Find where the given text appears and provide that cell's center as [X, Y] coordinate. 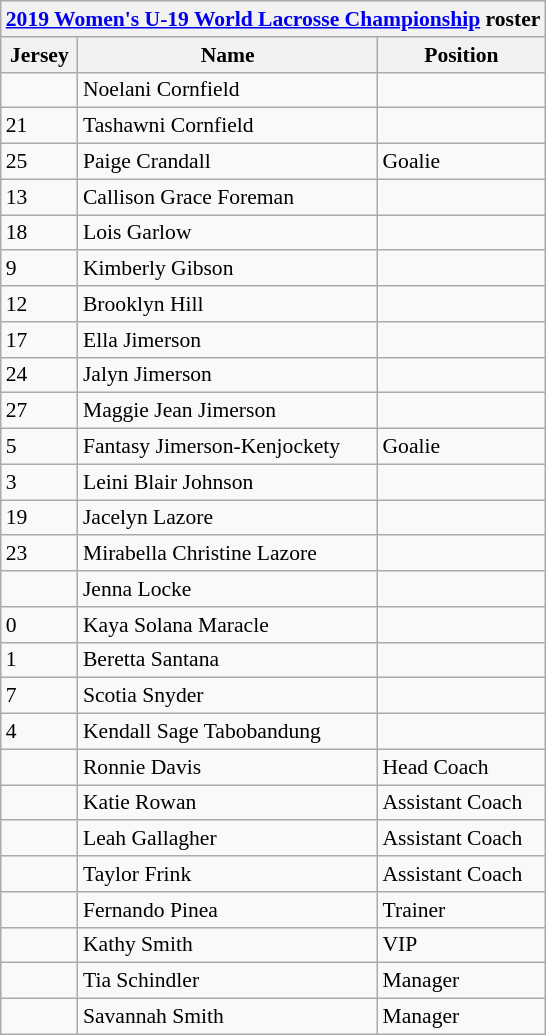
VIP [461, 945]
Brooklyn Hill [228, 304]
9 [40, 269]
Position [461, 55]
Name [228, 55]
Trainer [461, 910]
Noelani Cornfield [228, 90]
Maggie Jean Jimerson [228, 411]
Ella Jimerson [228, 340]
27 [40, 411]
21 [40, 126]
Mirabella Christine Lazore [228, 554]
13 [40, 197]
12 [40, 304]
Leini Blair Johnson [228, 482]
Jalyn Jimerson [228, 375]
4 [40, 732]
0 [40, 625]
Tia Schindler [228, 981]
Fernando Pinea [228, 910]
Paige Crandall [228, 162]
Tashawni Cornfield [228, 126]
2019 Women's U-19 World Lacrosse Championship roster [274, 19]
1 [40, 660]
Fantasy Jimerson-Kenjockety [228, 447]
19 [40, 518]
Kimberly Gibson [228, 269]
18 [40, 233]
23 [40, 554]
25 [40, 162]
Scotia Snyder [228, 696]
Beretta Santana [228, 660]
5 [40, 447]
Lois Garlow [228, 233]
Kendall Sage Tabobandung [228, 732]
Ronnie Davis [228, 767]
Kathy Smith [228, 945]
Leah Gallagher [228, 839]
Kaya Solana Maracle [228, 625]
7 [40, 696]
24 [40, 375]
Katie Rowan [228, 803]
Callison Grace Foreman [228, 197]
Head Coach [461, 767]
3 [40, 482]
Taylor Frink [228, 874]
Jenna Locke [228, 589]
Jersey [40, 55]
Savannah Smith [228, 1017]
17 [40, 340]
Jacelyn Lazore [228, 518]
